Find where the given text appears and provide that cell's center as [X, Y] coordinate. 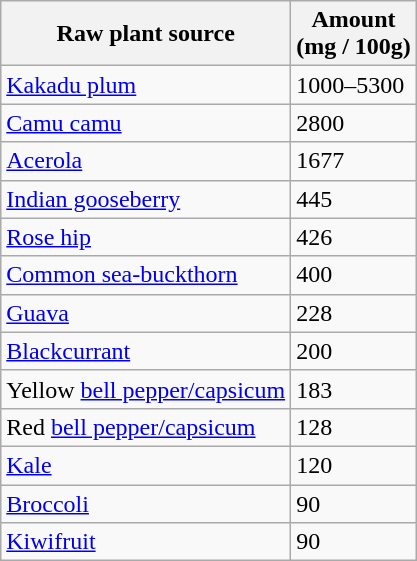
200 [354, 351]
Camu camu [146, 123]
228 [354, 313]
Raw plant source [146, 34]
Common sea-buckthorn [146, 275]
Amount (mg / 100g) [354, 34]
1000–5300 [354, 85]
Indian gooseberry [146, 199]
Rose hip [146, 237]
Kakadu plum [146, 85]
445 [354, 199]
Acerola [146, 161]
1677 [354, 161]
400 [354, 275]
183 [354, 389]
426 [354, 237]
120 [354, 465]
Kiwifruit [146, 542]
Red bell pepper/capsicum [146, 427]
Yellow bell pepper/capsicum [146, 389]
Broccoli [146, 503]
Kale [146, 465]
Blackcurrant [146, 351]
Guava [146, 313]
128 [354, 427]
2800 [354, 123]
